Extract the (X, Y) coordinate from the center of the cell holding the provided text.  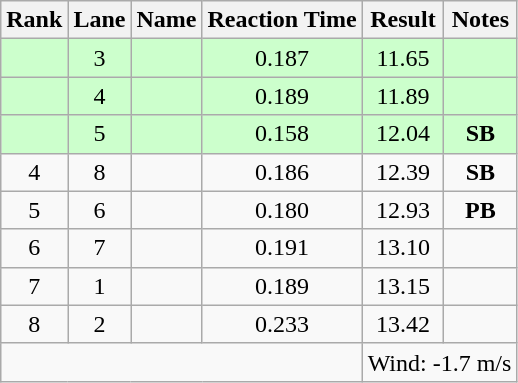
13.15 (403, 286)
Rank (34, 20)
Notes (480, 20)
Lane (100, 20)
0.158 (282, 134)
11.65 (403, 58)
12.93 (403, 210)
3 (100, 58)
0.191 (282, 248)
Result (403, 20)
12.39 (403, 172)
13.42 (403, 324)
PB (480, 210)
2 (100, 324)
Name (166, 20)
11.89 (403, 96)
Reaction Time (282, 20)
0.180 (282, 210)
0.233 (282, 324)
Wind: -1.7 m/s (440, 362)
0.186 (282, 172)
0.187 (282, 58)
1 (100, 286)
12.04 (403, 134)
13.10 (403, 248)
